Pinpoint the cell where the given text exists, returning its (X, Y) midpoint coordinate. 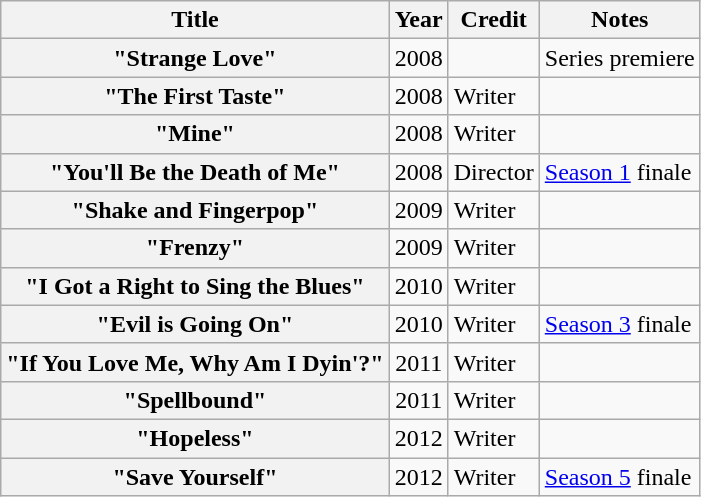
"You'll Be the Death of Me" (195, 172)
Director (494, 172)
Series premiere (620, 58)
Title (195, 20)
"I Got a Right to Sing the Blues" (195, 286)
"Evil is Going On" (195, 324)
Season 1 finale (620, 172)
Notes (620, 20)
"The First Taste" (195, 96)
Year (418, 20)
"If You Love Me, Why Am I Dyin'?" (195, 362)
"Shake and Fingerpop" (195, 210)
"Hopeless" (195, 438)
"Mine" (195, 134)
"Save Yourself" (195, 477)
Credit (494, 20)
"Frenzy" (195, 248)
"Strange Love" (195, 58)
"Spellbound" (195, 400)
Season 5 finale (620, 477)
Season 3 finale (620, 324)
